Determine the (x, y) coordinate at the center of the cell enclosing the given text.  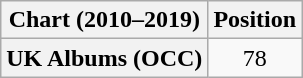
UK Albums (OCC) (104, 58)
Chart (2010–2019) (104, 20)
78 (255, 58)
Position (255, 20)
